Scan for the cell matching the given text and deliver its (X, Y) coordinate at center. 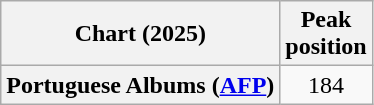
Chart (2025) (140, 34)
Peakposition (326, 34)
184 (326, 85)
Portuguese Albums (AFP) (140, 85)
